Find where the given text appears and provide that cell's center as (X, Y) coordinate. 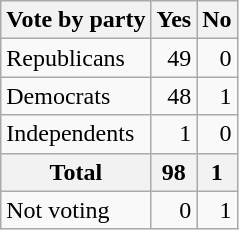
Yes (174, 20)
98 (174, 172)
Democrats (76, 96)
Republicans (76, 58)
Vote by party (76, 20)
No (217, 20)
48 (174, 96)
49 (174, 58)
Not voting (76, 210)
Independents (76, 134)
Total (76, 172)
